Provide the [x, y] coordinate of the cell's center where the given text is located.  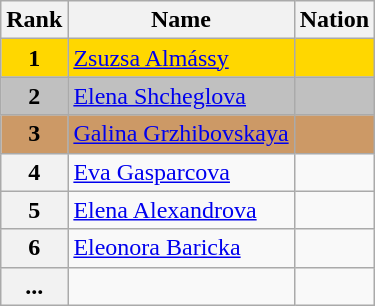
4 [34, 172]
Galina Grzhibovskaya [181, 134]
Name [181, 20]
Elena Shcheglova [181, 96]
Zsuzsa Almássy [181, 58]
5 [34, 210]
6 [34, 248]
Rank [34, 20]
3 [34, 134]
Elena Alexandrova [181, 210]
1 [34, 58]
Nation [334, 20]
Eva Gasparcova [181, 172]
... [34, 286]
Eleonora Baricka [181, 248]
2 [34, 96]
